Pinpoint the cell where the given text exists, returning its (x, y) midpoint coordinate. 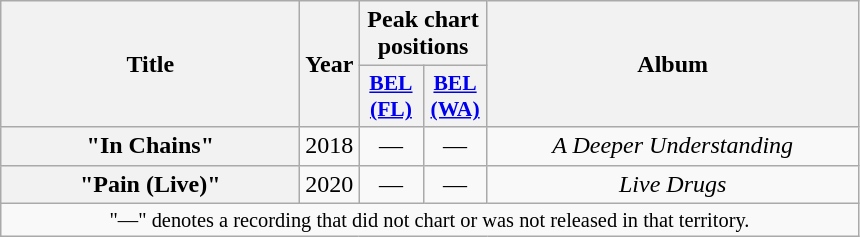
2018 (330, 146)
Year (330, 64)
Live Drugs (672, 184)
A Deeper Understanding (672, 146)
BEL(FL) (391, 96)
"Pain (Live)" (150, 184)
BEL(WA) (455, 96)
Peak chart positions (423, 34)
"—" denotes a recording that did not chart or was not released in that territory. (430, 220)
Title (150, 64)
2020 (330, 184)
Album (672, 64)
"In Chains" (150, 146)
